Search for the cell housing the specified text and yield its [x, y] center coordinate. 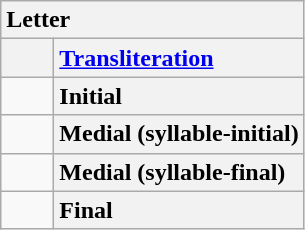
Transliteration [179, 58]
Medial (syllable-initial) [179, 134]
Final [179, 210]
Initial [179, 96]
Medial (syllable-final) [179, 172]
Letter [152, 20]
